Return (X, Y) of the center of cell containing provided text 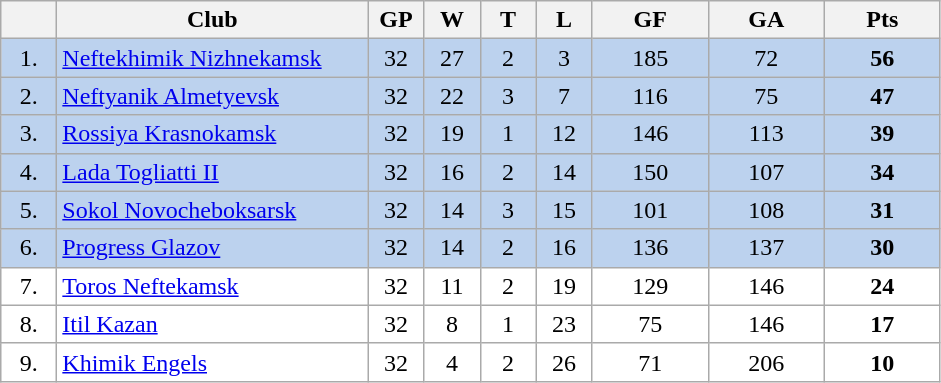
GA (766, 20)
Rossiya Krasnokamsk (212, 134)
8 (452, 324)
Lada Togliatti II (212, 172)
12 (564, 134)
W (452, 20)
GP (396, 20)
Progress Glazov (212, 248)
108 (766, 210)
9. (29, 362)
56 (882, 58)
11 (452, 286)
129 (650, 286)
107 (766, 172)
27 (452, 58)
113 (766, 134)
72 (766, 58)
L (564, 20)
6. (29, 248)
Neftekhimik Nizhnekamsk (212, 58)
15 (564, 210)
185 (650, 58)
T (508, 20)
34 (882, 172)
Pts (882, 20)
Neftyanik Almetyevsk (212, 96)
Itil Kazan (212, 324)
101 (650, 210)
23 (564, 324)
8. (29, 324)
7 (564, 96)
116 (650, 96)
137 (766, 248)
4. (29, 172)
31 (882, 210)
7. (29, 286)
5. (29, 210)
Khimik Engels (212, 362)
26 (564, 362)
206 (766, 362)
Toros Neftekamsk (212, 286)
Sokol Novocheboksarsk (212, 210)
30 (882, 248)
22 (452, 96)
39 (882, 134)
136 (650, 248)
10 (882, 362)
3. (29, 134)
2. (29, 96)
150 (650, 172)
17 (882, 324)
71 (650, 362)
1. (29, 58)
4 (452, 362)
24 (882, 286)
Club (212, 20)
47 (882, 96)
GF (650, 20)
